Extract the [X, Y] coordinate from the center of the cell holding the provided text.  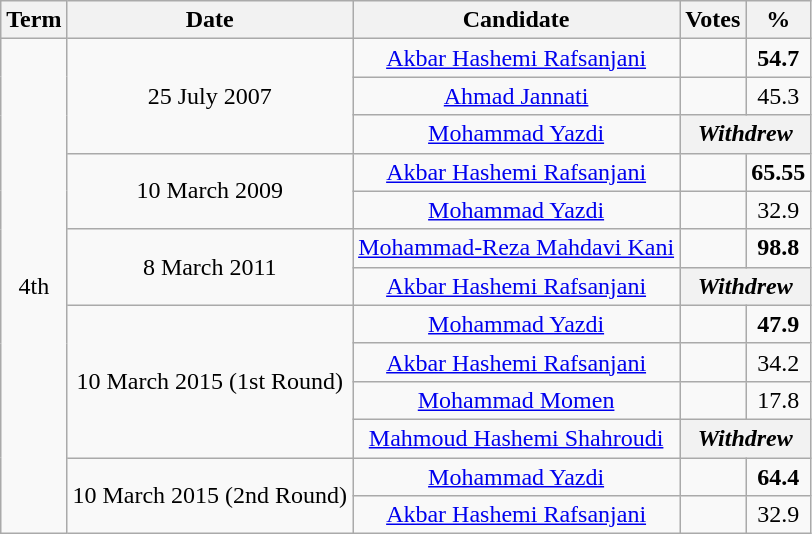
10 March 2015 (2nd Round) [210, 496]
Date [210, 20]
Candidate [516, 20]
Term [34, 20]
47.9 [778, 324]
25 July 2007 [210, 96]
Mahmoud Hashemi Shahroudi [516, 438]
64.4 [778, 477]
45.3 [778, 96]
34.2 [778, 362]
98.8 [778, 248]
Mohammad-Reza Mahdavi Kani [516, 248]
4th [34, 286]
10 March 2015 (1st Round) [210, 381]
8 March 2011 [210, 267]
17.8 [778, 400]
Votes [713, 20]
10 March 2009 [210, 191]
65.55 [778, 172]
Mohammad Momen [516, 400]
% [778, 20]
Ahmad Jannati [516, 96]
54.7 [778, 58]
